Search for the cell housing the specified text and yield its (x, y) center coordinate. 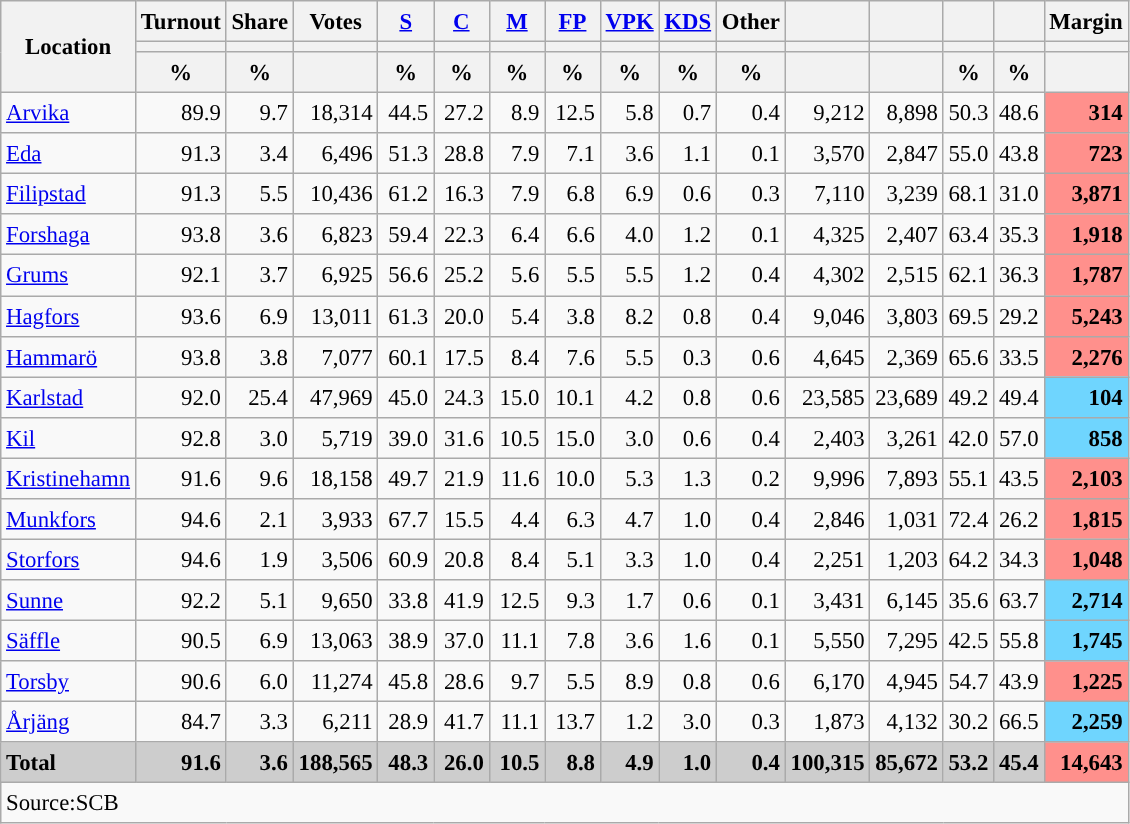
18,158 (336, 478)
26.0 (462, 762)
55.1 (968, 478)
92.0 (180, 398)
3.7 (260, 276)
858 (1086, 438)
25.2 (462, 276)
Kristinehamn (68, 478)
90.5 (180, 640)
Karlstad (68, 398)
8.2 (630, 316)
43.8 (1019, 154)
6,145 (906, 600)
7.8 (573, 640)
53.2 (968, 762)
Filipstad (68, 194)
4,945 (906, 682)
2,846 (828, 520)
5,243 (1086, 316)
6.3 (573, 520)
43.5 (1019, 478)
1.6 (688, 640)
5.4 (517, 316)
100,315 (828, 762)
1.1 (688, 154)
51.3 (406, 154)
41.7 (462, 722)
0.7 (688, 114)
92.8 (180, 438)
2.1 (260, 520)
9,212 (828, 114)
1.3 (688, 478)
Votes (336, 22)
34.3 (1019, 560)
28.8 (462, 154)
6,170 (828, 682)
4.0 (630, 234)
9,650 (336, 600)
29.2 (1019, 316)
4,645 (828, 356)
4,302 (828, 276)
85,672 (906, 762)
4,132 (906, 722)
1,873 (828, 722)
1,815 (1086, 520)
9,996 (828, 478)
4.7 (630, 520)
18,314 (336, 114)
25.4 (260, 398)
5.3 (630, 478)
Margin (1086, 22)
5,550 (828, 640)
3,570 (828, 154)
3,431 (828, 600)
1,048 (1086, 560)
65.6 (968, 356)
17.5 (462, 356)
69.5 (968, 316)
4.4 (517, 520)
61.3 (406, 316)
Other (750, 22)
42.5 (968, 640)
23,689 (906, 398)
2,403 (828, 438)
60.9 (406, 560)
Arvika (68, 114)
48.6 (1019, 114)
VPK (630, 22)
3,261 (906, 438)
23,585 (828, 398)
3,239 (906, 194)
Source:SCB (564, 804)
KDS (688, 22)
93.6 (180, 316)
2,714 (1086, 600)
57.0 (1019, 438)
10.0 (573, 478)
2,847 (906, 154)
Torsby (68, 682)
31.6 (462, 438)
55.8 (1019, 640)
50.3 (968, 114)
1,031 (906, 520)
24.3 (462, 398)
11,274 (336, 682)
4,325 (828, 234)
Total (68, 762)
2,515 (906, 276)
47,969 (336, 398)
54.7 (968, 682)
30.2 (968, 722)
6,823 (336, 234)
42.0 (968, 438)
35.6 (968, 600)
20.8 (462, 560)
Share (260, 22)
68.1 (968, 194)
6.4 (517, 234)
7,110 (828, 194)
31.0 (1019, 194)
45.4 (1019, 762)
49.4 (1019, 398)
38.9 (406, 640)
3,803 (906, 316)
1,745 (1086, 640)
66.5 (1019, 722)
1,225 (1086, 682)
Location (68, 47)
6,211 (336, 722)
4.2 (630, 398)
10.1 (573, 398)
7,295 (906, 640)
314 (1086, 114)
1.9 (260, 560)
7.6 (573, 356)
Storfors (68, 560)
14,643 (1086, 762)
43.9 (1019, 682)
49.7 (406, 478)
8.8 (573, 762)
33.5 (1019, 356)
60.1 (406, 356)
2,259 (1086, 722)
3.4 (260, 154)
61.2 (406, 194)
2,251 (828, 560)
13,011 (336, 316)
13,063 (336, 640)
28.6 (462, 682)
48.3 (406, 762)
67.7 (406, 520)
10,436 (336, 194)
27.2 (462, 114)
Säffle (68, 640)
26.2 (1019, 520)
8,898 (906, 114)
5.8 (630, 114)
92.2 (180, 600)
M (517, 22)
9.6 (260, 478)
72.4 (968, 520)
3,933 (336, 520)
35.3 (1019, 234)
6,925 (336, 276)
5.6 (517, 276)
64.2 (968, 560)
Sunne (68, 600)
41.9 (462, 600)
0.2 (750, 478)
20.0 (462, 316)
Kil (68, 438)
37.0 (462, 640)
6.0 (260, 682)
45.8 (406, 682)
15.5 (462, 520)
84.7 (180, 722)
90.6 (180, 682)
Grums (68, 276)
Munkfors (68, 520)
6.6 (573, 234)
S (406, 22)
Hagfors (68, 316)
1,203 (906, 560)
4.9 (630, 762)
188,565 (336, 762)
1,787 (1086, 276)
44.5 (406, 114)
55.0 (968, 154)
2,276 (1086, 356)
723 (1086, 154)
1,918 (1086, 234)
3,506 (336, 560)
39.0 (406, 438)
63.4 (968, 234)
22.3 (462, 234)
2,369 (906, 356)
104 (1086, 398)
45.0 (406, 398)
36.3 (1019, 276)
6.8 (573, 194)
9,046 (828, 316)
7,893 (906, 478)
Hammarö (68, 356)
7,077 (336, 356)
11.6 (517, 478)
63.7 (1019, 600)
C (462, 22)
6,496 (336, 154)
59.4 (406, 234)
9.3 (573, 600)
2,103 (1086, 478)
1.7 (630, 600)
7.1 (573, 154)
Eda (68, 154)
FP (573, 22)
Forshaga (68, 234)
28.9 (406, 722)
Turnout (180, 22)
33.8 (406, 600)
2,407 (906, 234)
92.1 (180, 276)
Årjäng (68, 722)
89.9 (180, 114)
13.7 (573, 722)
49.2 (968, 398)
56.6 (406, 276)
16.3 (462, 194)
5,719 (336, 438)
62.1 (968, 276)
3,871 (1086, 194)
21.9 (462, 478)
